Return the [x, y] coordinate for the center point of the cell that contains the specified text.  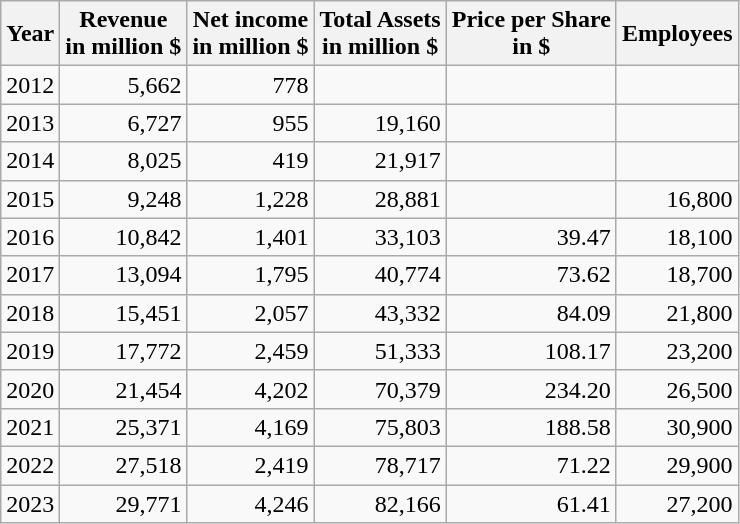
2015 [30, 199]
39.47 [531, 237]
17,772 [124, 351]
2022 [30, 465]
78,717 [380, 465]
2023 [30, 503]
51,333 [380, 351]
Total Assetsin million $ [380, 34]
18,100 [677, 237]
955 [250, 123]
84.09 [531, 313]
26,500 [677, 389]
2018 [30, 313]
2021 [30, 427]
188.58 [531, 427]
70,379 [380, 389]
Revenuein million $ [124, 34]
2014 [30, 161]
2012 [30, 85]
29,771 [124, 503]
71.22 [531, 465]
6,727 [124, 123]
19,160 [380, 123]
Employees [677, 34]
21,917 [380, 161]
21,800 [677, 313]
4,246 [250, 503]
4,169 [250, 427]
29,900 [677, 465]
13,094 [124, 275]
2,057 [250, 313]
2020 [30, 389]
9,248 [124, 199]
108.17 [531, 351]
82,166 [380, 503]
10,842 [124, 237]
28,881 [380, 199]
23,200 [677, 351]
778 [250, 85]
43,332 [380, 313]
61.41 [531, 503]
30,900 [677, 427]
21,454 [124, 389]
40,774 [380, 275]
16,800 [677, 199]
5,662 [124, 85]
2016 [30, 237]
8,025 [124, 161]
2013 [30, 123]
4,202 [250, 389]
1,401 [250, 237]
419 [250, 161]
73.62 [531, 275]
2019 [30, 351]
18,700 [677, 275]
25,371 [124, 427]
Year [30, 34]
15,451 [124, 313]
75,803 [380, 427]
234.20 [531, 389]
27,200 [677, 503]
27,518 [124, 465]
2,419 [250, 465]
33,103 [380, 237]
1,795 [250, 275]
Net incomein million $ [250, 34]
2017 [30, 275]
2,459 [250, 351]
1,228 [250, 199]
Price per Sharein $ [531, 34]
